For the text-containing cell, return its midpoint in (X, Y) coordinate format. 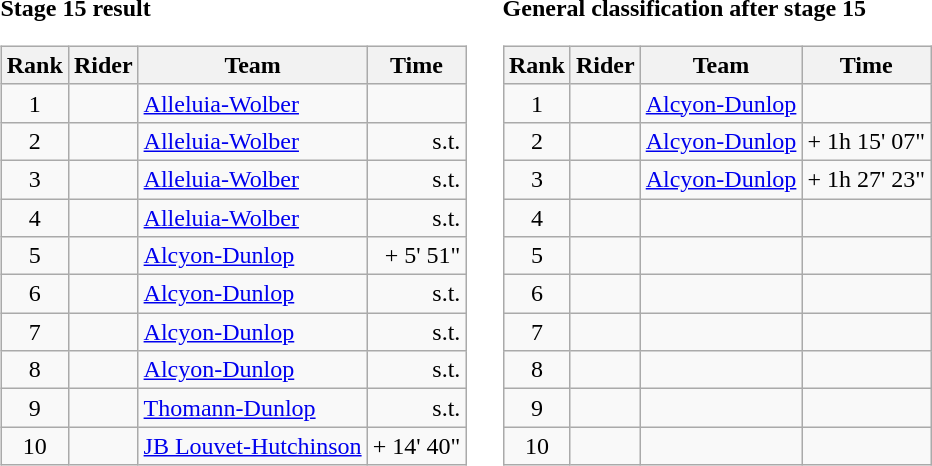
+ 1h 15' 07" (866, 141)
Thomann-Dunlop (252, 408)
+ 1h 27' 23" (866, 179)
+ 14' 40" (416, 446)
+ 5' 51" (416, 256)
JB Louvet-Hutchinson (252, 446)
